Pinpoint the cell where the given text exists, returning its (X, Y) midpoint coordinate. 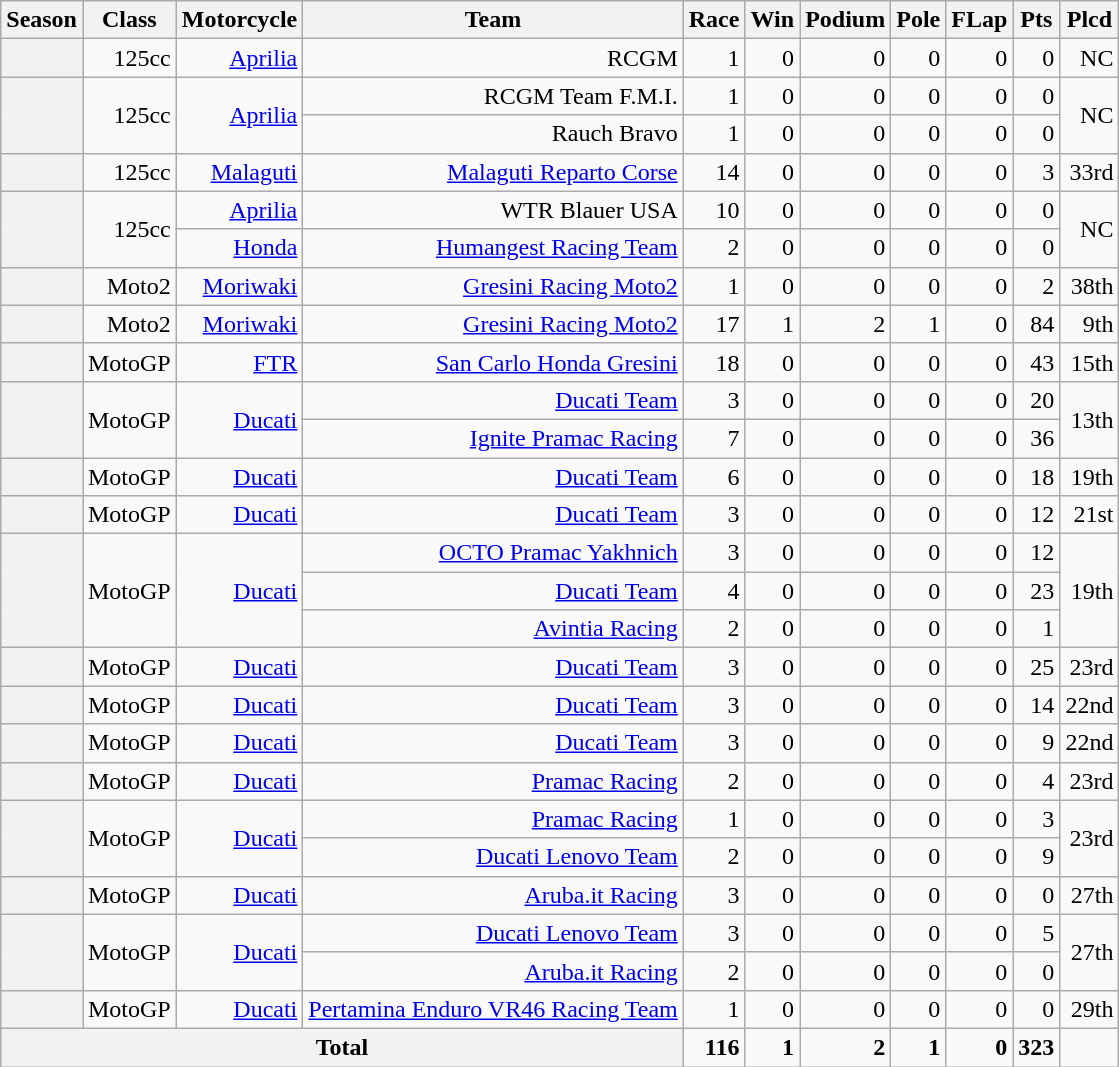
Avintia Racing (493, 629)
33rd (1090, 172)
Win (772, 20)
25 (1036, 667)
17 (714, 324)
Class (129, 20)
29th (1090, 1009)
RCGM (493, 58)
Podium (846, 20)
Total (342, 1047)
6 (714, 477)
Humangest Racing Team (493, 248)
Pts (1036, 20)
20 (1036, 400)
23 (1036, 591)
Pertamina Enduro VR46 Racing Team (493, 1009)
21st (1090, 515)
Ignite Pramac Racing (493, 438)
43 (1036, 362)
84 (1036, 324)
Team (493, 20)
36 (1036, 438)
OCTO Pramac Yakhnich (493, 553)
WTR Blauer USA (493, 210)
Honda (240, 248)
Plcd (1090, 20)
San Carlo Honda Gresini (493, 362)
9th (1090, 324)
FLap (980, 20)
Race (714, 20)
Pole (918, 20)
15th (1090, 362)
Malaguti (240, 172)
13th (1090, 419)
RCGM Team F.M.I. (493, 96)
116 (714, 1047)
7 (714, 438)
5 (1036, 933)
FTR (240, 362)
323 (1036, 1047)
Rauch Bravo (493, 134)
Motorcycle (240, 20)
38th (1090, 286)
Malaguti Reparto Corse (493, 172)
Season (42, 20)
10 (714, 210)
